From the cell containing the given text, extract its center point as [x, y] coordinate. 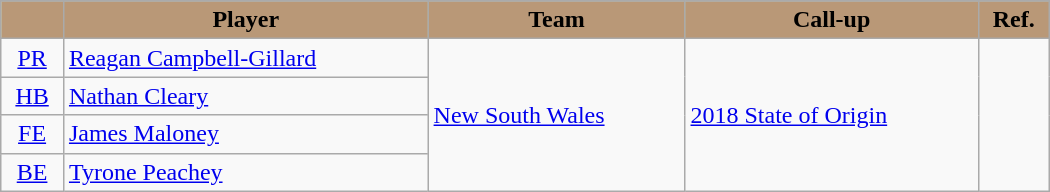
Ref. [1014, 20]
PR [32, 58]
HB [32, 96]
Reagan Campbell-Gillard [246, 58]
Tyrone Peachey [246, 172]
Player [246, 20]
2018 State of Origin [832, 115]
BE [32, 172]
Nathan Cleary [246, 96]
Call-up [832, 20]
New South Wales [556, 115]
James Maloney [246, 134]
FE [32, 134]
Team [556, 20]
